From the cell containing the given text, extract its center point as (x, y) coordinate. 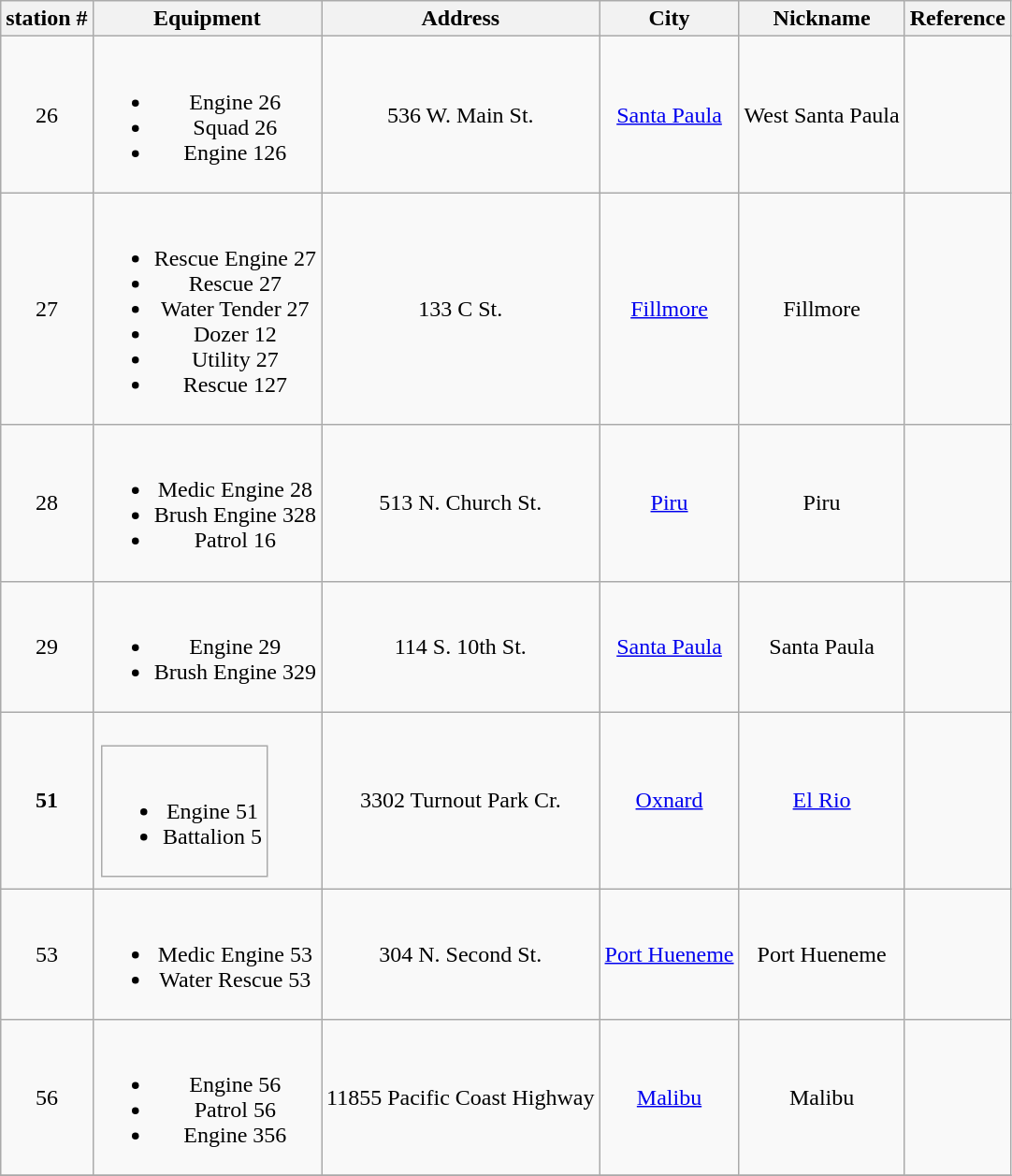
29 (47, 646)
Medic Engine 28Brush Engine 328Patrol 16 (207, 503)
27 (47, 309)
11855 Pacific Coast Highway (460, 1098)
Oxnard (670, 801)
Rescue Engine 27Rescue 27Water Tender 27Dozer 12Utility 27Rescue 127 (207, 309)
26 (47, 114)
Equipment (207, 19)
Engine 56Patrol 56Engine 356 (207, 1098)
station # (47, 19)
Nickname (821, 19)
133 C St. (460, 309)
3302 Turnout Park Cr. (460, 801)
304 N. Second St. (460, 954)
El Rio (821, 801)
Reference (958, 19)
536 W. Main St. (460, 114)
28 (47, 503)
51 (47, 801)
114 S. 10th St. (460, 646)
513 N. Church St. (460, 503)
Engine 29Brush Engine 329 (207, 646)
56 (47, 1098)
Address (460, 19)
Medic Engine 53Water Rescue 53 (207, 954)
City (670, 19)
53 (47, 954)
Engine 26Squad 26Engine 126 (207, 114)
West Santa Paula (821, 114)
